From the cell containing the given text, extract its center point as [x, y] coordinate. 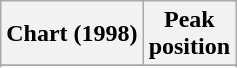
Chart (1998) [72, 34]
Peakposition [189, 34]
